Find where the given text appears and provide that cell's center as [x, y] coordinate. 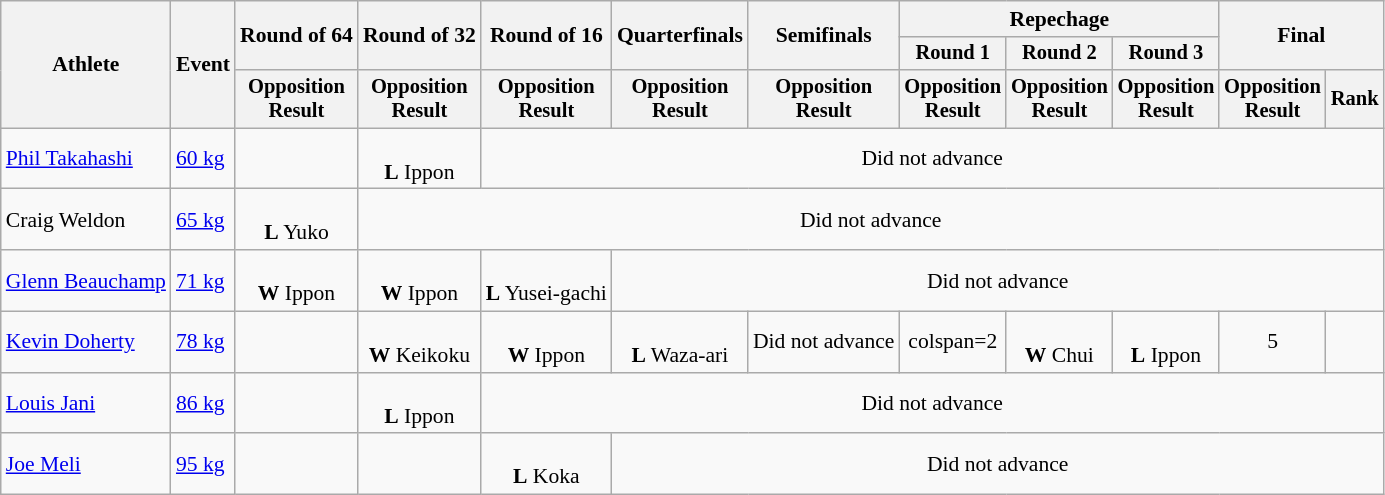
Event [203, 64]
71 kg [203, 280]
Rank [1355, 99]
95 kg [203, 464]
W Keikoku [420, 342]
Athlete [86, 64]
W Chui [1060, 342]
L Yusei-gachi [546, 280]
Round of 32 [420, 36]
86 kg [203, 404]
Quarterfinals [680, 36]
78 kg [203, 342]
L Yuko [296, 220]
Joe Meli [86, 464]
L Waza-ari [680, 342]
L Koka [546, 464]
Round of 64 [296, 36]
Craig Weldon [86, 220]
Kevin Doherty [86, 342]
Louis Jani [86, 404]
Repechage [1059, 19]
Semifinals [824, 36]
Glenn Beauchamp [86, 280]
Round 2 [1060, 54]
Round 1 [952, 54]
65 kg [203, 220]
Phil Takahashi [86, 158]
Round of 16 [546, 36]
Round 3 [1166, 54]
Final [1301, 36]
5 [1272, 342]
60 kg [203, 158]
colspan=2 [952, 342]
